Pinpoint the cell where the given text exists, returning its (X, Y) midpoint coordinate. 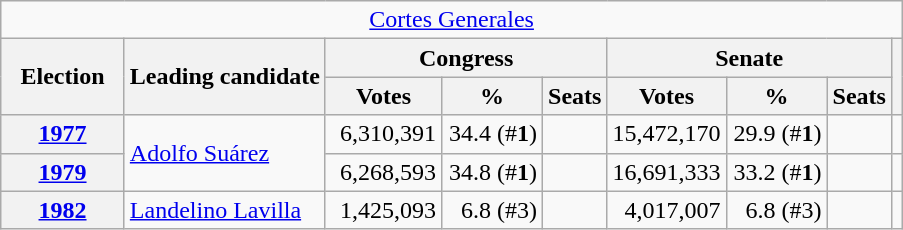
16,691,333 (666, 172)
1977 (63, 134)
Election (63, 77)
34.4 (#1) (492, 134)
29.9 (#1) (776, 134)
6,310,391 (383, 134)
Landelino Lavilla (224, 210)
Congress (466, 58)
4,017,007 (666, 210)
1982 (63, 210)
6,268,593 (383, 172)
33.2 (#1) (776, 172)
15,472,170 (666, 134)
1,425,093 (383, 210)
Leading candidate (224, 77)
Adolfo Suárez (224, 153)
1979 (63, 172)
Cortes Generales (452, 20)
34.8 (#1) (492, 172)
Senate (750, 58)
